For the text-containing cell, return its midpoint in [x, y] coordinate format. 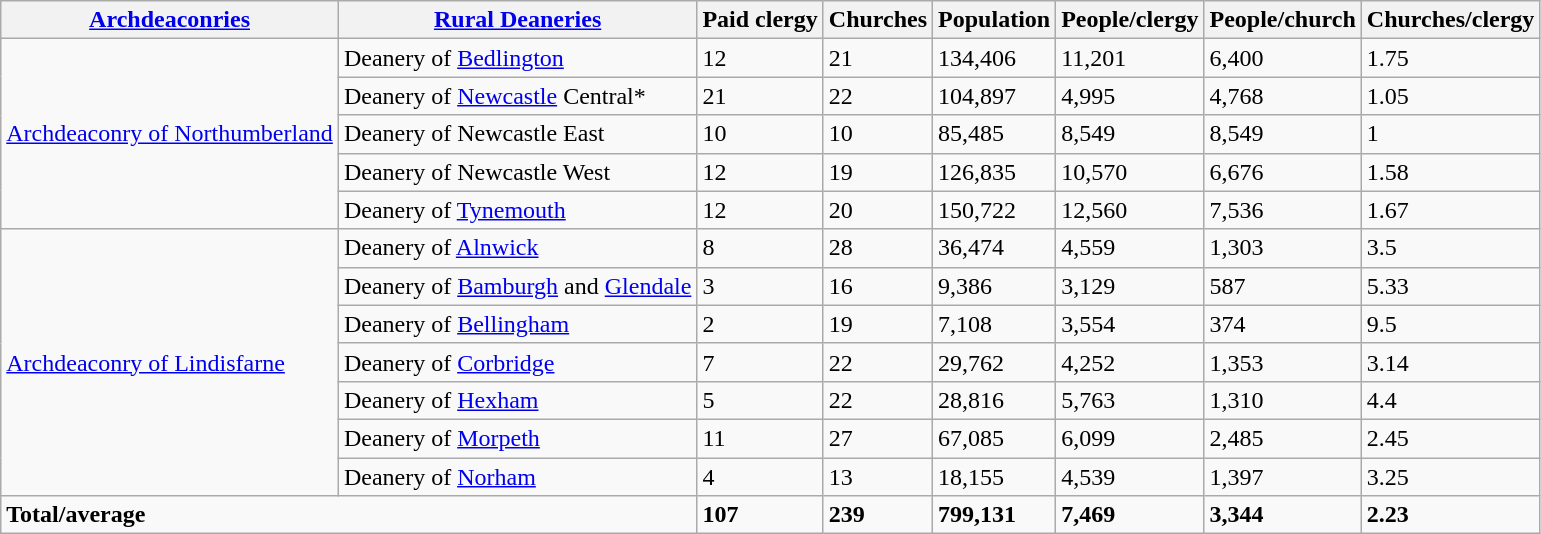
Deanery of Bellingham [518, 324]
6,676 [1282, 172]
13 [878, 477]
Deanery of Tynemouth [518, 210]
Deanery of Hexham [518, 400]
Churches [878, 20]
7,469 [1130, 515]
239 [878, 515]
4,559 [1130, 248]
Deanery of Newcastle West [518, 172]
126,835 [994, 172]
Deanery of Newcastle East [518, 134]
2,485 [1282, 438]
150,722 [994, 210]
6,099 [1130, 438]
Rural Deaneries [518, 20]
3 [760, 286]
Deanery of Norham [518, 477]
3,554 [1130, 324]
Archdeaconry of Lindisfarne [170, 362]
11 [760, 438]
10,570 [1130, 172]
799,131 [994, 515]
4,252 [1130, 362]
4,768 [1282, 96]
Population [994, 20]
7 [760, 362]
3.14 [1450, 362]
5 [760, 400]
4 [760, 477]
1 [1450, 134]
Deanery of Bedlington [518, 58]
107 [760, 515]
Total/average [349, 515]
3.5 [1450, 248]
11,201 [1130, 58]
3,344 [1282, 515]
Deanery of Newcastle Central* [518, 96]
28,816 [994, 400]
374 [1282, 324]
8 [760, 248]
1,397 [1282, 477]
20 [878, 210]
9,386 [994, 286]
7,108 [994, 324]
Deanery of Corbridge [518, 362]
4,539 [1130, 477]
67,085 [994, 438]
Churches/clergy [1450, 20]
1.58 [1450, 172]
1.05 [1450, 96]
28 [878, 248]
4.4 [1450, 400]
7,536 [1282, 210]
5,763 [1130, 400]
134,406 [994, 58]
36,474 [994, 248]
People/clergy [1130, 20]
Archdeaconry of Northumberland [170, 134]
Deanery of Bamburgh and Glendale [518, 286]
Deanery of Morpeth [518, 438]
2.45 [1450, 438]
3,129 [1130, 286]
16 [878, 286]
5.33 [1450, 286]
1.75 [1450, 58]
4,995 [1130, 96]
9.5 [1450, 324]
People/church [1282, 20]
27 [878, 438]
104,897 [994, 96]
587 [1282, 286]
2 [760, 324]
12,560 [1130, 210]
3.25 [1450, 477]
1.67 [1450, 210]
29,762 [994, 362]
1,310 [1282, 400]
1,303 [1282, 248]
2.23 [1450, 515]
6,400 [1282, 58]
Deanery of Alnwick [518, 248]
Paid clergy [760, 20]
Archdeaconries [170, 20]
1,353 [1282, 362]
18,155 [994, 477]
85,485 [994, 134]
